Search for the cell housing the specified text and yield its [x, y] center coordinate. 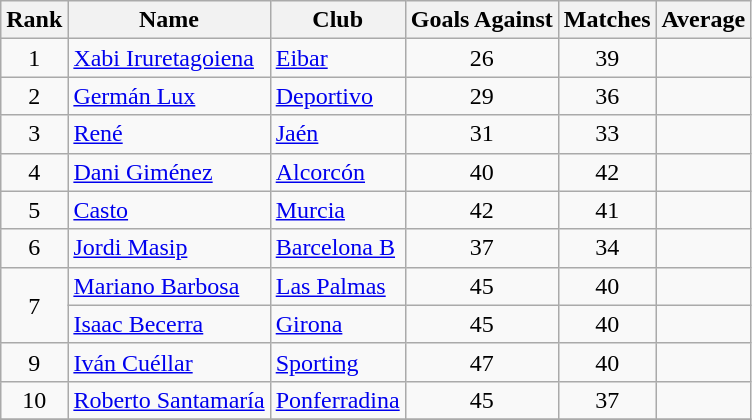
2 [34, 96]
4 [34, 172]
Jordi Masip [169, 248]
29 [482, 96]
6 [34, 248]
Isaac Becerra [169, 324]
Girona [338, 324]
Alcorcón [338, 172]
34 [607, 248]
Roberto Santamaría [169, 400]
9 [34, 362]
10 [34, 400]
René [169, 134]
Ponferradina [338, 400]
Club [338, 20]
Casto [169, 210]
Deportivo [338, 96]
Germán Lux [169, 96]
Sporting [338, 362]
Goals Against [482, 20]
31 [482, 134]
33 [607, 134]
Mariano Barbosa [169, 286]
36 [607, 96]
7 [34, 305]
Murcia [338, 210]
3 [34, 134]
5 [34, 210]
Las Palmas [338, 286]
Eibar [338, 58]
Jaén [338, 134]
41 [607, 210]
26 [482, 58]
Average [704, 20]
Name [169, 20]
Rank [34, 20]
47 [482, 362]
Barcelona B [338, 248]
Iván Cuéllar [169, 362]
39 [607, 58]
1 [34, 58]
Xabi Iruretagoiena [169, 58]
Matches [607, 20]
Dani Giménez [169, 172]
